Locate the cell with the specified text and output its (x, y) center coordinate. 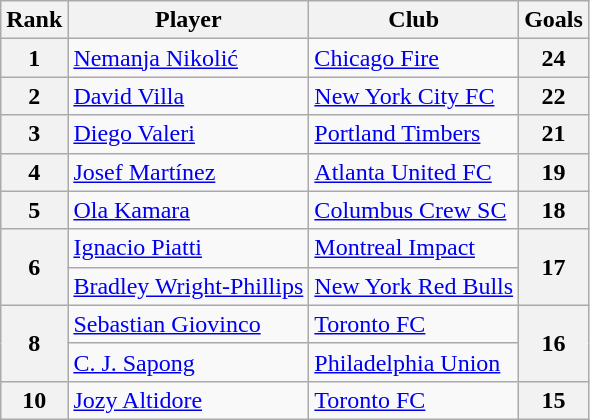
16 (554, 343)
2 (34, 96)
Ola Kamara (188, 210)
Chicago Fire (414, 58)
Bradley Wright-Phillips (188, 286)
Philadelphia Union (414, 362)
Player (188, 20)
Nemanja Nikolić (188, 58)
Ignacio Piatti (188, 248)
Rank (34, 20)
Atlanta United FC (414, 172)
Goals (554, 20)
David Villa (188, 96)
1 (34, 58)
17 (554, 267)
21 (554, 134)
19 (554, 172)
3 (34, 134)
4 (34, 172)
22 (554, 96)
Montreal Impact (414, 248)
Columbus Crew SC (414, 210)
New York Red Bulls (414, 286)
New York City FC (414, 96)
18 (554, 210)
Portland Timbers (414, 134)
Diego Valeri (188, 134)
Jozy Altidore (188, 400)
6 (34, 267)
Josef Martínez (188, 172)
10 (34, 400)
Sebastian Giovinco (188, 324)
5 (34, 210)
Club (414, 20)
24 (554, 58)
8 (34, 343)
15 (554, 400)
C. J. Sapong (188, 362)
